Detect which cell encompasses the target text, then output its [X, Y] center coordinate. 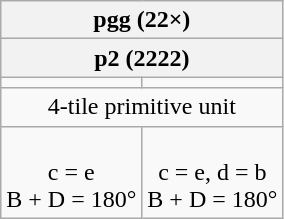
4-tile primitive unit [142, 107]
c = eB + D = 180° [72, 172]
p2 (2222) [142, 58]
c = e, d = bB + D = 180° [212, 172]
pgg (22×) [142, 20]
